Capture the cell that displays the provided text and extract its [x, y] central coordinate. 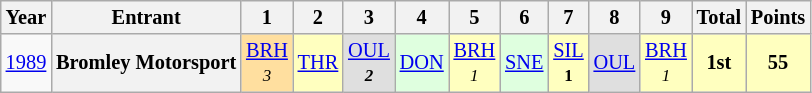
5 [475, 17]
BRH3 [267, 63]
Points [778, 17]
SIL1 [568, 63]
DON [422, 63]
Bromley Motorsport [146, 63]
4 [422, 17]
THR [318, 63]
Entrant [146, 17]
1989 [26, 63]
8 [615, 17]
55 [778, 63]
7 [568, 17]
3 [369, 17]
1 [267, 17]
6 [524, 17]
OUL2 [369, 63]
9 [666, 17]
SNE [524, 63]
OUL [615, 63]
Year [26, 17]
2 [318, 17]
Total [719, 17]
1st [719, 63]
